Provide the [x, y] coordinate of the cell's center where the given text is located.  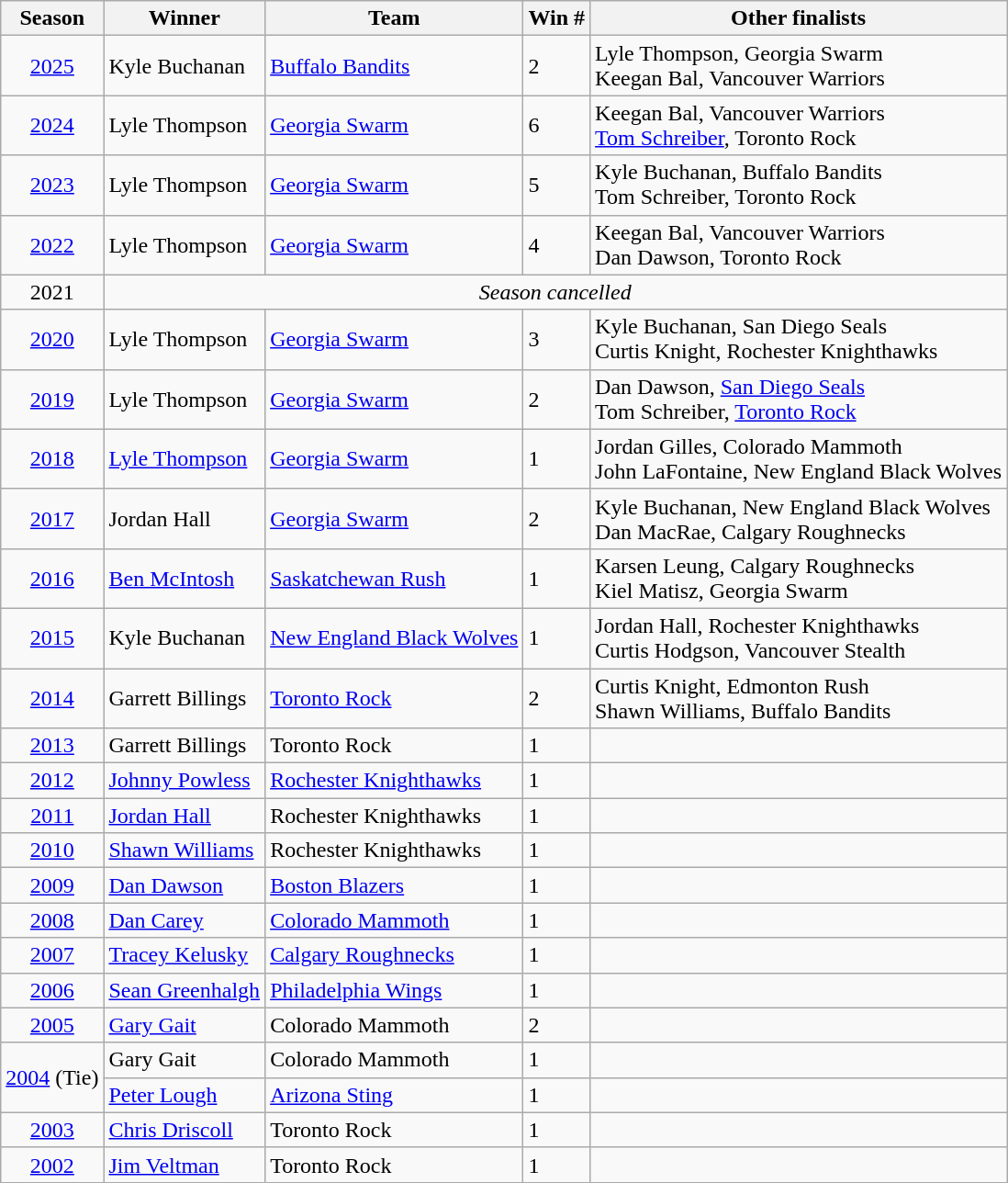
4 [556, 244]
Saskatchewan Rush [395, 579]
Kyle Buchanan, Buffalo BanditsTom Schreiber, Toronto Rock [799, 186]
2012 [52, 781]
Dan Dawson [185, 885]
Peter Lough [185, 1095]
Keegan Bal, Vancouver WarriorsDan Dawson, Toronto Rock [799, 244]
Ben McIntosh [185, 579]
2004 (Tie) [52, 1077]
Winner [185, 18]
Dan Carey [185, 920]
2025 [52, 66]
2014 [52, 698]
Keegan Bal, Vancouver WarriorsTom Schreiber, Toronto Rock [799, 125]
Karsen Leung, Calgary RoughnecksKiel Matisz, Georgia Swarm [799, 579]
2022 [52, 244]
Johnny Powless [185, 781]
Arizona Sting [395, 1095]
2006 [52, 990]
Curtis Knight, Edmonton RushShawn Williams, Buffalo Bandits [799, 698]
2021 [52, 292]
Kyle Buchanan, San Diego SealsCurtis Knight, Rochester Knighthawks [799, 340]
2023 [52, 186]
Jordan Hall, Rochester KnighthawksCurtis Hodgson, Vancouver Stealth [799, 637]
Lyle Thompson, Georgia SwarmKeegan Bal, Vancouver Warriors [799, 66]
2015 [52, 637]
2005 [52, 1025]
Shawn Williams [185, 851]
Jim Veltman [185, 1165]
2011 [52, 816]
2018 [52, 459]
2024 [52, 125]
Win # [556, 18]
Other finalists [799, 18]
2008 [52, 920]
2009 [52, 885]
Tracey Kelusky [185, 955]
2019 [52, 399]
2007 [52, 955]
Kyle Buchanan, New England Black WolvesDan MacRae, Calgary Roughnecks [799, 518]
Buffalo Bandits [395, 66]
Calgary Roughnecks [395, 955]
6 [556, 125]
2010 [52, 851]
5 [556, 186]
2013 [52, 746]
New England Black Wolves [395, 637]
2002 [52, 1165]
Team [395, 18]
2003 [52, 1130]
2017 [52, 518]
Season [52, 18]
Season cancelled [555, 292]
2020 [52, 340]
Boston Blazers [395, 885]
Sean Greenhalgh [185, 990]
Philadelphia Wings [395, 990]
3 [556, 340]
2016 [52, 579]
Dan Dawson, San Diego SealsTom Schreiber, Toronto Rock [799, 399]
Jordan Gilles, Colorado MammothJohn LaFontaine, New England Black Wolves [799, 459]
Chris Driscoll [185, 1130]
